Capture the cell that displays the provided text and extract its (X, Y) central coordinate. 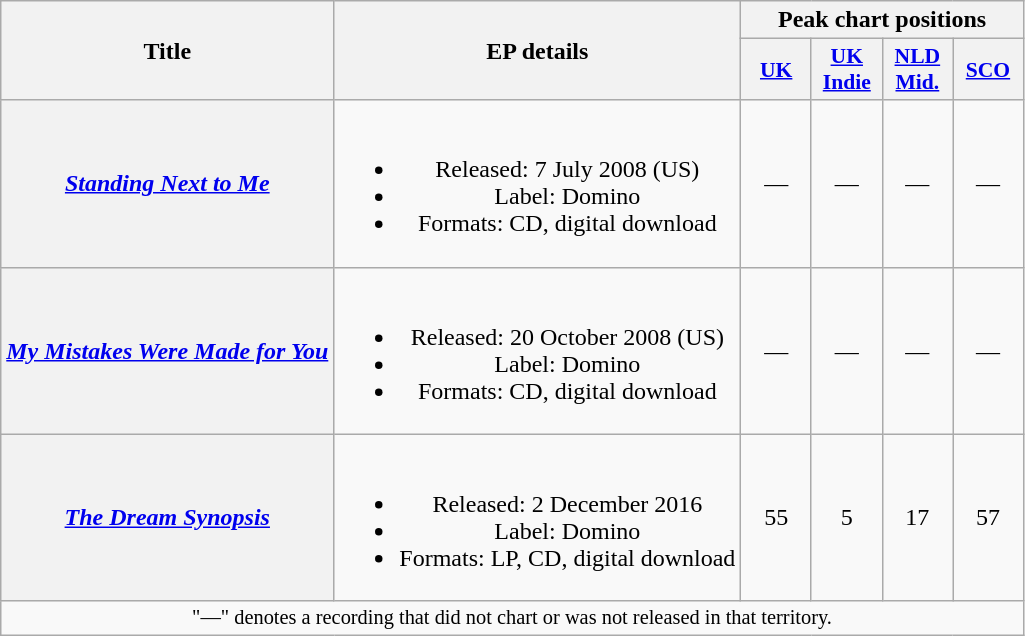
Title (168, 50)
UKIndie (846, 70)
SCO (988, 70)
Released: 2 December 2016Label: DominoFormats: LP, CD, digital download (538, 518)
Standing Next to Me (168, 184)
Released: 7 July 2008 (US)Label: DominoFormats: CD, digital download (538, 184)
17 (918, 518)
57 (988, 518)
My Mistakes Were Made for You (168, 350)
The Dream Synopsis (168, 518)
UK (776, 70)
EP details (538, 50)
"—" denotes a recording that did not chart or was not released in that territory. (512, 618)
NLDMid. (918, 70)
Released: 20 October 2008 (US)Label: DominoFormats: CD, digital download (538, 350)
5 (846, 518)
Peak chart positions (882, 20)
55 (776, 518)
